Scan for the cell matching the given text and deliver its [X, Y] coordinate at center. 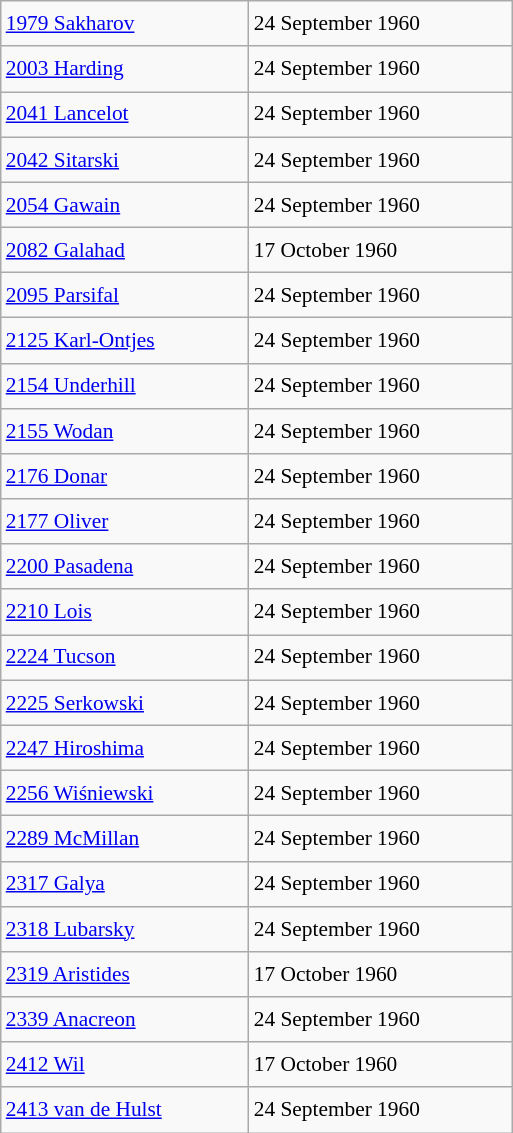
2003 Harding [125, 68]
2041 Lancelot [125, 114]
2318 Lubarsky [125, 928]
2154 Underhill [125, 386]
2125 Karl-Ontjes [125, 340]
2256 Wiśniewski [125, 792]
2210 Lois [125, 612]
2412 Wil [125, 1064]
2224 Tucson [125, 658]
2054 Gawain [125, 204]
1979 Sakharov [125, 24]
2095 Parsifal [125, 296]
2176 Donar [125, 476]
2177 Oliver [125, 522]
2042 Sitarski [125, 160]
2339 Anacreon [125, 1020]
2155 Wodan [125, 430]
2413 van de Hulst [125, 1110]
2317 Galya [125, 884]
2200 Pasadena [125, 566]
2225 Serkowski [125, 702]
2319 Aristides [125, 974]
2082 Galahad [125, 250]
2247 Hiroshima [125, 748]
2289 McMillan [125, 838]
